Search for the cell housing the specified text and yield its [x, y] center coordinate. 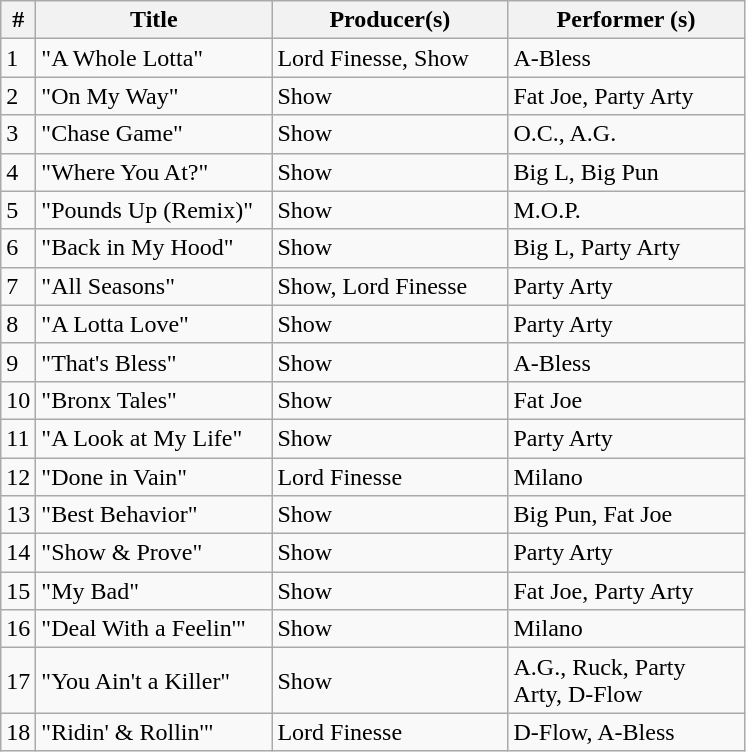
16 [18, 629]
Big L, Big Pun [626, 172]
Producer(s) [390, 20]
15 [18, 591]
Fat Joe [626, 400]
A.G., Ruck, Party Arty, D-Flow [626, 680]
Show, Lord Finesse [390, 286]
"Bronx Tales" [154, 400]
O.C., A.G. [626, 134]
Performer (s) [626, 20]
"All Seasons" [154, 286]
"Ridin' & Rollin'" [154, 732]
12 [18, 477]
14 [18, 553]
"Deal With a Feelin'" [154, 629]
2 [18, 96]
Big Pun, Fat Joe [626, 515]
"A Lotta Love" [154, 324]
"A Look at My Life" [154, 438]
7 [18, 286]
"A Whole Lotta" [154, 58]
"You Ain't a Killer" [154, 680]
D-Flow, A-Bless [626, 732]
"Where You At?" [154, 172]
"Pounds Up (Remix)" [154, 210]
"That's Bless" [154, 362]
"Show & Prove" [154, 553]
18 [18, 732]
"My Bad" [154, 591]
"Done in Vain" [154, 477]
"Best Behavior" [154, 515]
17 [18, 680]
Lord Finesse, Show [390, 58]
4 [18, 172]
M.O.P. [626, 210]
1 [18, 58]
9 [18, 362]
5 [18, 210]
6 [18, 248]
8 [18, 324]
3 [18, 134]
Big L, Party Arty [626, 248]
13 [18, 515]
"On My Way" [154, 96]
"Chase Game" [154, 134]
Title [154, 20]
# [18, 20]
10 [18, 400]
"Back in My Hood" [154, 248]
11 [18, 438]
